For the text-containing cell, return its midpoint in (x, y) coordinate format. 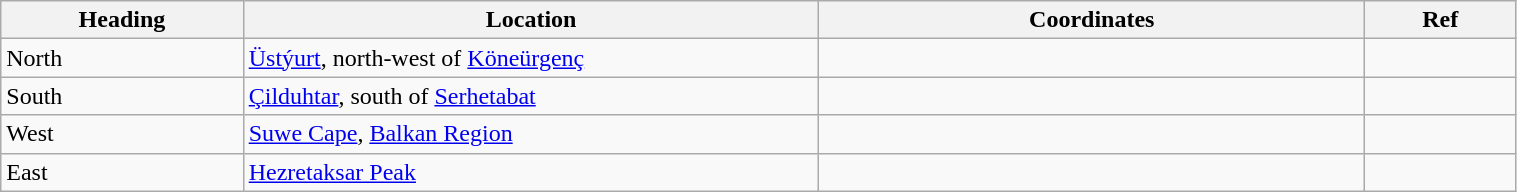
South (122, 96)
West (122, 134)
Heading (122, 20)
Ref (1440, 20)
East (122, 172)
Coordinates (1092, 20)
Çilduhtar, south of Serhetabat (531, 96)
Suwe Cape, Balkan Region (531, 134)
Location (531, 20)
Hezretaksar Peak (531, 172)
Üstýurt, north-west of Köneürgenç (531, 58)
North (122, 58)
